Capture the cell that displays the provided text and extract its (X, Y) central coordinate. 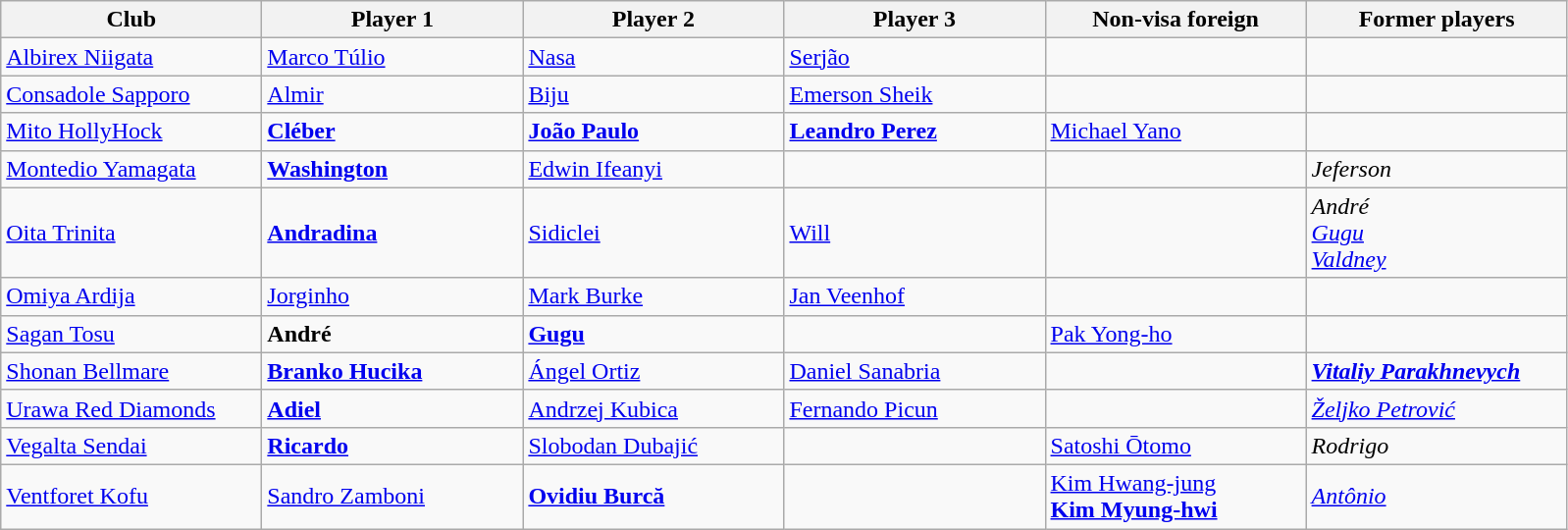
Shonan Bellmare (131, 371)
Leandro Perez (915, 132)
Marco Túlio (392, 57)
Oita Trinita (131, 233)
Mark Burke (653, 296)
Ovidiu Burcă (653, 497)
Jorginho (392, 296)
Serjão (915, 57)
Vegalta Sendai (131, 446)
Cléber (392, 132)
Urawa Red Diamonds (131, 408)
Washington (392, 169)
Kim Hwang-jung Kim Myung-hwi (1176, 497)
Montedio Yamagata (131, 169)
Edwin Ifeanyi (653, 169)
Sagan Tosu (131, 334)
Vitaliy Parakhnevych (1437, 371)
Rodrigo (1437, 446)
Gugu (653, 334)
Almir (392, 94)
Player 3 (915, 20)
Daniel Sanabria (915, 371)
Fernando Picun (915, 408)
Former players (1437, 20)
Sandro Zamboni (392, 497)
André (392, 334)
Sidiclei (653, 233)
Andrzej Kubica (653, 408)
André Gugu Valdney (1437, 233)
Club (131, 20)
Jan Veenhof (915, 296)
Satoshi Ōtomo (1176, 446)
Ricardo (392, 446)
Mito HollyHock (131, 132)
Jeferson (1437, 169)
Pak Yong-ho (1176, 334)
Branko Hucika (392, 371)
Andradina (392, 233)
Player 1 (392, 20)
Ángel Ortiz (653, 371)
Albirex Niigata (131, 57)
Omiya Ardija (131, 296)
Michael Yano (1176, 132)
Željko Petrović (1437, 408)
Adiel (392, 408)
Player 2 (653, 20)
Consadole Sapporo (131, 94)
Nasa (653, 57)
João Paulo (653, 132)
Biju (653, 94)
Non-visa foreign (1176, 20)
Ventforet Kofu (131, 497)
Slobodan Dubajić (653, 446)
Will (915, 233)
Emerson Sheik (915, 94)
Antônio (1437, 497)
